From the cell containing the given text, extract its center point as (x, y) coordinate. 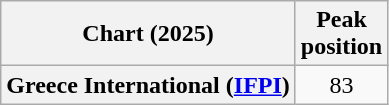
83 (341, 85)
Peakposition (341, 34)
Greece International (IFPI) (148, 85)
Chart (2025) (148, 34)
